Return the (X, Y) coordinate for the center point of the cell that contains the specified text.  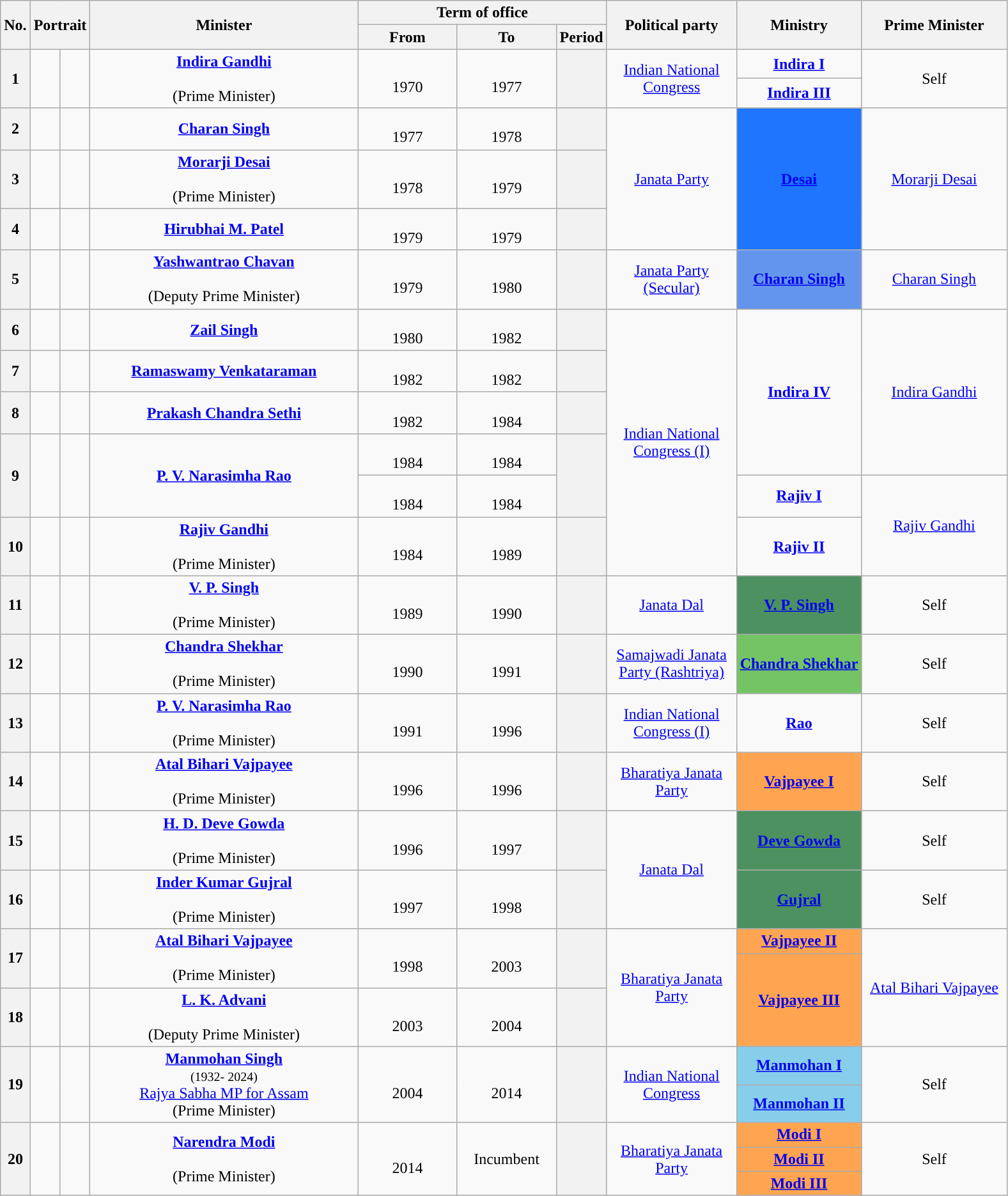
13 (15, 723)
1970 (408, 79)
Ramaswamy Venkataraman (224, 371)
14 (15, 782)
2 (15, 129)
Janata Party (671, 179)
Modi II (799, 1159)
L. K. Advani(Deputy Prime Minister) (224, 1017)
1 (15, 79)
Rajiv Gandhi (934, 525)
Manmohan I (799, 1066)
Yashwantrao Chavan(Deputy Prime Minister) (224, 279)
No. (15, 25)
Minister (224, 25)
Gujral (799, 899)
Indira IV (799, 392)
Rajiv II (799, 546)
Vajpayee II (799, 941)
20 (15, 1159)
8 (15, 413)
9 (15, 475)
15 (15, 841)
4 (15, 229)
Rajiv Gandhi(Prime Minister) (224, 546)
Manmohan Singh(1932- 2024)Rajya Sabha MP for Assam(Prime Minister) (224, 1084)
H. D. Deve Gowda(Prime Minister) (224, 841)
Rajiv I (799, 496)
V. P. Singh(Prime Minister) (224, 605)
Narendra Modi(Prime Minister) (224, 1159)
From (408, 37)
17 (15, 958)
Inder Kumar Gujral(Prime Minister) (224, 899)
12 (15, 664)
7 (15, 371)
Zail Singh (224, 330)
Rao (799, 723)
Vajpayee I (799, 782)
Samajwadi Janata Party (Rashtriya) (671, 664)
18 (15, 1017)
3 (15, 179)
6 (15, 330)
19 (15, 1084)
Indira III (799, 93)
Indira Gandhi (934, 392)
Morarji Desai(Prime Minister) (224, 179)
5 (15, 279)
Chandra Shekhar (799, 664)
P. V. Narasimha Rao (224, 475)
To (506, 37)
Portrait (60, 25)
Modi I (799, 1135)
Chandra Shekhar(Prime Minister) (224, 664)
Term of office (482, 13)
V. P. Singh (799, 605)
Ministry (799, 25)
P. V. Narasimha Rao(Prime Minister) (224, 723)
Desai (799, 179)
16 (15, 899)
10 (15, 546)
Vajpayee III (799, 1000)
Indira Gandhi(Prime Minister) (224, 79)
Hirubhai M. Patel (224, 229)
Prime Minister (934, 25)
Morarji Desai (934, 179)
Deve Gowda (799, 841)
Incumbent (506, 1159)
Atal Bihari Vajpayee (934, 988)
Modi III (799, 1183)
11 (15, 605)
Manmohan II (799, 1104)
Janata Party (Secular) (671, 279)
Indira I (799, 64)
Period (582, 37)
Political party (671, 25)
Prakash Chandra Sethi (224, 413)
